Return the (X, Y) coordinate for the center point of the cell that contains the specified text.  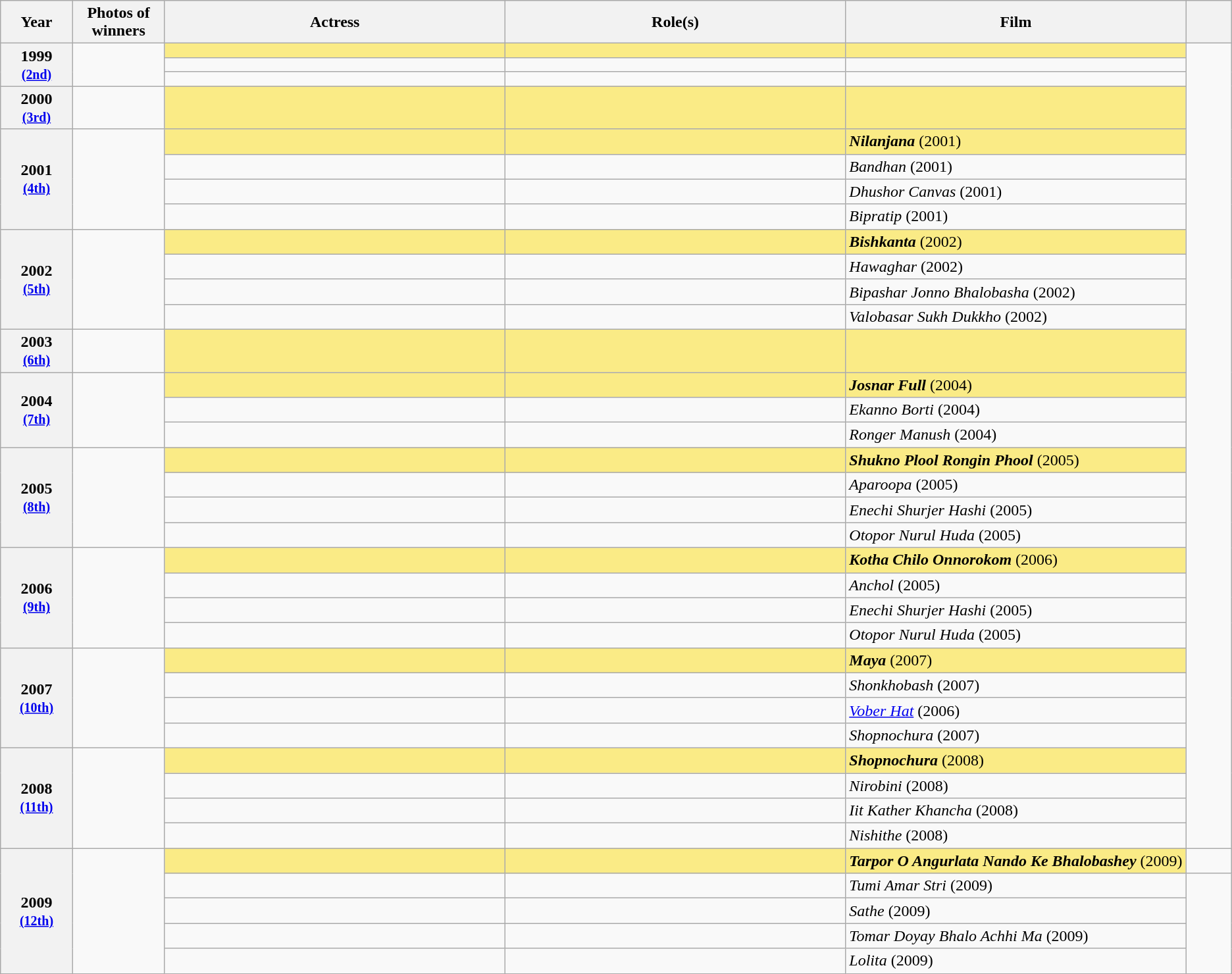
2002 (5th) (37, 279)
Tomar Doyay Bhalo Achhi Ma (2009) (1016, 936)
Film (1016, 22)
Tumi Amar Stri (2009) (1016, 886)
2008 (11th) (37, 798)
1999 (2nd) (37, 64)
2003 (6th) (37, 350)
Photos of winners (118, 22)
Role(s) (675, 22)
Bishkanta (2002) (1016, 242)
Shukno Plool Rongin Phool (2005) (1016, 460)
2001 (4th) (37, 179)
Tarpor O Angurlata Nando Ke Bhalobashey (2009) (1016, 861)
2007 (10th) (37, 698)
2000 (3rd) (37, 108)
Kotha Chilo Onnorokom (2006) (1016, 560)
Valobasar Sukh Dukkho (2002) (1016, 317)
2006 (9th) (37, 598)
Actress (334, 22)
Bandhan (2001) (1016, 167)
Dhushor Canvas (2001) (1016, 192)
Shonkhobash (2007) (1016, 685)
2004 (7th) (37, 410)
Nirobini (2008) (1016, 785)
Anchol (2005) (1016, 585)
Hawaghar (2002) (1016, 267)
Nilanjana (2001) (1016, 141)
2005 (8th) (37, 498)
Bipratip (2001) (1016, 217)
Aparoopa (2005) (1016, 485)
Nishithe (2008) (1016, 836)
Lolita (2009) (1016, 961)
Iit Kather Khancha (2008) (1016, 811)
Shopnochura (2008) (1016, 760)
Maya (2007) (1016, 660)
Ekanno Borti (2004) (1016, 410)
Ronger Manush (2004) (1016, 435)
Shopnochura (2007) (1016, 735)
Josnar Full (2004) (1016, 385)
Year (37, 22)
Vober Hat (2006) (1016, 710)
2009 (12th) (37, 911)
Sathe (2009) (1016, 911)
Bipashar Jonno Bhalobasha (2002) (1016, 292)
